Return the (x, y) coordinate for the center point of the cell that contains the specified text.  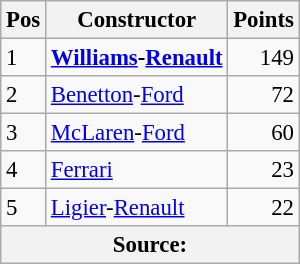
2 (24, 95)
Source: (150, 245)
60 (264, 133)
Constructor (137, 20)
Williams-Renault (137, 58)
3 (24, 133)
4 (24, 170)
149 (264, 58)
Points (264, 20)
Ligier-Renault (137, 208)
22 (264, 208)
1 (24, 58)
Benetton-Ford (137, 95)
23 (264, 170)
McLaren-Ford (137, 133)
72 (264, 95)
5 (24, 208)
Pos (24, 20)
Ferrari (137, 170)
